Search for the cell housing the specified text and yield its (X, Y) center coordinate. 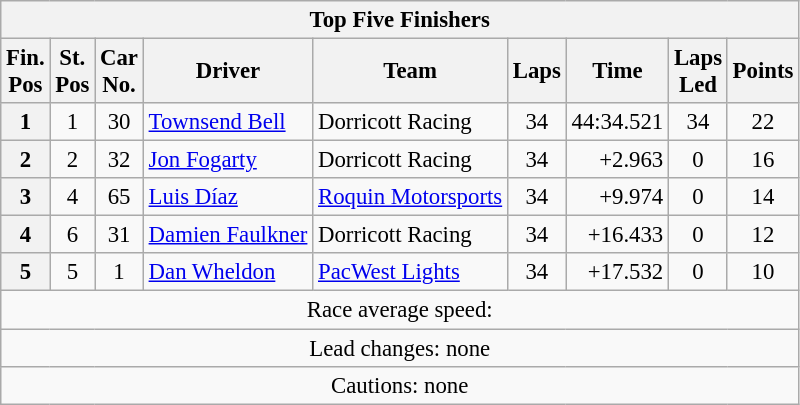
6 (72, 235)
Jon Fogarty (228, 160)
Team (410, 72)
Dan Wheldon (228, 273)
31 (120, 235)
Cautions: none (400, 385)
Time (617, 72)
10 (762, 273)
Driver (228, 72)
12 (762, 235)
CarNo. (120, 72)
Laps (536, 72)
PacWest Lights (410, 273)
LapsLed (698, 72)
30 (120, 122)
22 (762, 122)
65 (120, 197)
+16.433 (617, 235)
+17.532 (617, 273)
32 (120, 160)
St.Pos (72, 72)
Lead changes: none (400, 348)
+9.974 (617, 197)
+2.963 (617, 160)
Points (762, 72)
14 (762, 197)
44:34.521 (617, 122)
Race average speed: (400, 310)
Fin.Pos (26, 72)
Damien Faulkner (228, 235)
Roquin Motorsports (410, 197)
Luis Díaz (228, 197)
Top Five Finishers (400, 20)
3 (26, 197)
16 (762, 160)
Townsend Bell (228, 122)
